From the cell containing the given text, extract its center point as [x, y] coordinate. 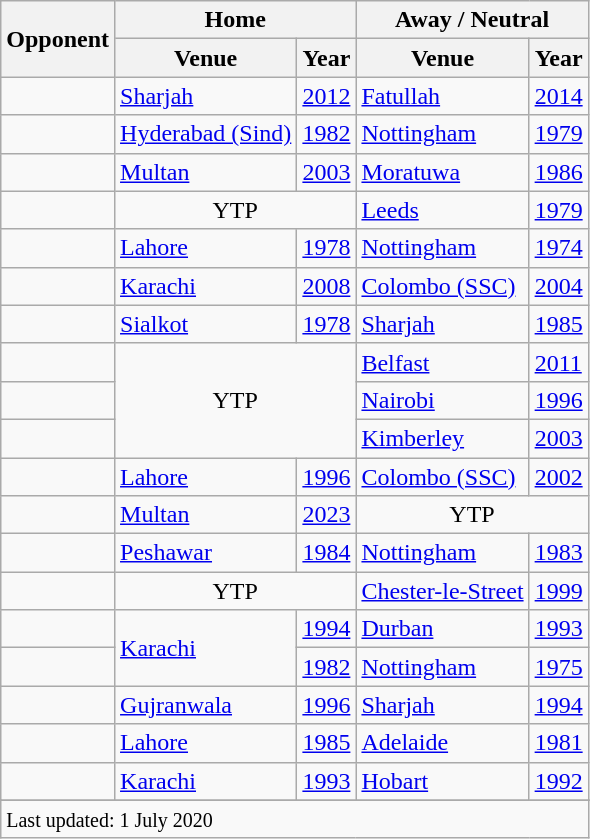
Nairobi [442, 400]
Sialkot [206, 324]
Last updated: 1 July 2020 [294, 819]
1981 [558, 743]
Durban [442, 629]
Hobart [442, 781]
1983 [558, 553]
1984 [326, 553]
2004 [558, 286]
Home [236, 20]
Opponent [58, 39]
Away / Neutral [472, 20]
1975 [558, 667]
Chester-le-Street [442, 591]
Leeds [442, 210]
Peshawar [206, 553]
Gujranwala [206, 705]
2012 [326, 96]
1992 [558, 781]
Belfast [442, 362]
2011 [558, 362]
2002 [558, 477]
Kimberley [442, 438]
2014 [558, 96]
1974 [558, 248]
Moratuwa [442, 172]
1986 [558, 172]
Hyderabad (Sind) [206, 134]
2008 [326, 286]
1999 [558, 591]
2023 [326, 515]
Fatullah [442, 96]
Adelaide [442, 743]
